Output the [x, y] coordinate of the center of the cell containing the given text.  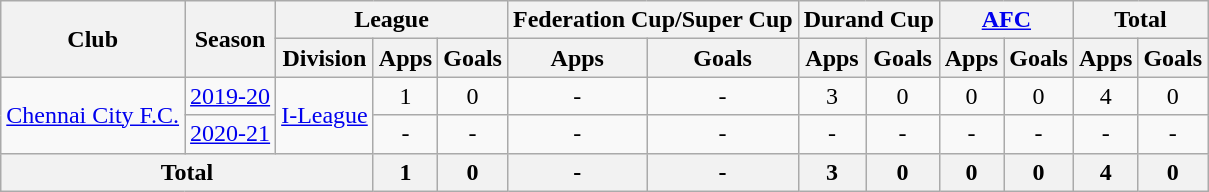
League [392, 20]
Season [230, 39]
2019-20 [230, 96]
Federation Cup/Super Cup [652, 20]
AFC [1006, 20]
Club [93, 39]
I-League [325, 115]
2020-21 [230, 134]
Chennai City F.C. [93, 115]
Durand Cup [868, 20]
Division [325, 58]
